Scan for the cell matching the given text and deliver its [x, y] coordinate at center. 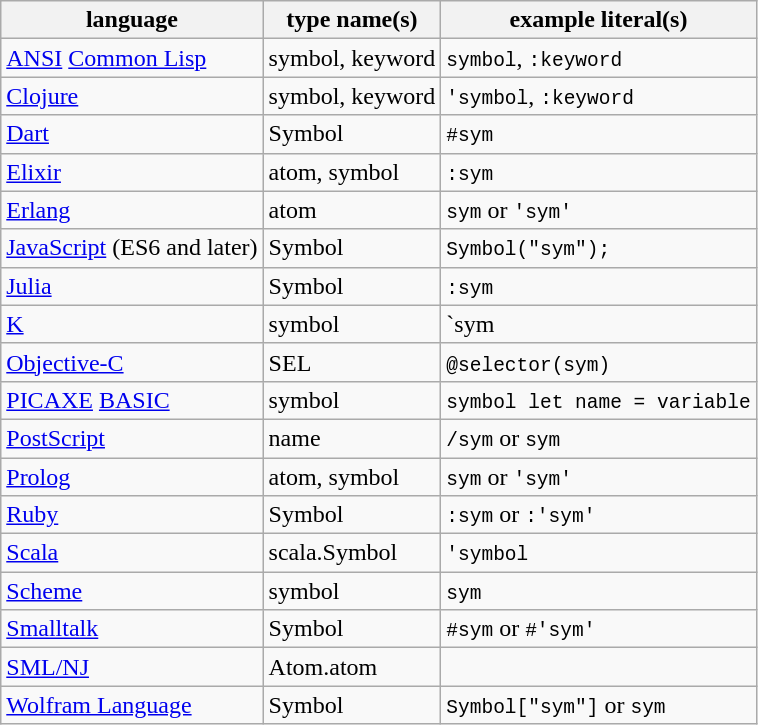
'symbol [598, 553]
scala.Symbol [352, 553]
#sym or #'sym' [598, 629]
Objective-C [132, 362]
Erlang [132, 210]
PostScript [132, 438]
Scheme [132, 591]
symbol, :keyword [598, 58]
atom [352, 210]
PICAXE BASIC [132, 400]
@selector(sym) [598, 362]
example literal(s) [598, 20]
Ruby [132, 515]
SML/NJ [132, 667]
Julia [132, 286]
`sym [598, 324]
ANSI Common Lisp [132, 58]
K [132, 324]
'symbol, :keyword [598, 96]
#sym [598, 134]
Smalltalk [132, 629]
name [352, 438]
Symbol["sym"] or sym [598, 705]
language [132, 20]
:sym or :'sym' [598, 515]
sym [598, 591]
symbol let name = variable [598, 400]
JavaScript (ES6 and later) [132, 248]
Atom.atom [352, 667]
SEL [352, 362]
Symbol("sym"); [598, 248]
Prolog [132, 477]
Clojure [132, 96]
Scala [132, 553]
/sym or sym [598, 438]
Dart [132, 134]
Elixir [132, 172]
type name(s) [352, 20]
Wolfram Language [132, 705]
